Extract the (X, Y) coordinate from the center of the cell holding the provided text.  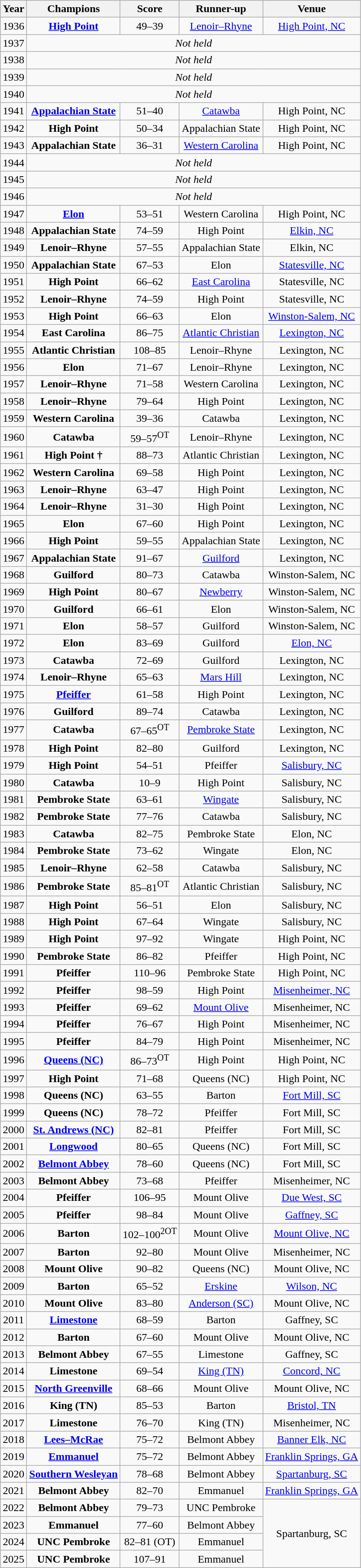
1975 (13, 694)
66–63 (150, 316)
2008 (13, 1269)
86–73OT (150, 1060)
67–53 (150, 265)
67–64 (150, 922)
1939 (13, 77)
2018 (13, 1439)
1971 (13, 626)
2005 (13, 1215)
2015 (13, 1388)
69–62 (150, 1007)
1972 (13, 643)
79–64 (150, 401)
1960 (13, 437)
Erskine (221, 1286)
2009 (13, 1286)
66–61 (150, 609)
St. Andrews (NC) (73, 1130)
71–58 (150, 384)
63–61 (150, 800)
82–70 (150, 1491)
98–84 (150, 1215)
62–58 (150, 868)
1948 (13, 231)
78–68 (150, 1474)
82–80 (150, 748)
Lees–McRae (73, 1439)
1947 (13, 214)
82–81 (OT) (150, 1542)
Anderson (SC) (221, 1303)
68–59 (150, 1320)
1954 (13, 333)
1951 (13, 282)
72–69 (150, 660)
1980 (13, 783)
78–72 (150, 1113)
2002 (13, 1164)
50–34 (150, 128)
76–70 (150, 1422)
65–63 (150, 677)
2021 (13, 1491)
2016 (13, 1405)
1966 (13, 541)
1988 (13, 922)
1955 (13, 350)
1974 (13, 677)
2022 (13, 1508)
1979 (13, 765)
69–58 (150, 472)
58–57 (150, 626)
59–55 (150, 541)
1990 (13, 956)
68–66 (150, 1388)
1997 (13, 1079)
77–60 (150, 1525)
1937 (13, 43)
2001 (13, 1147)
1950 (13, 265)
1945 (13, 179)
97–92 (150, 939)
1994 (13, 1024)
2012 (13, 1337)
1989 (13, 939)
69–54 (150, 1371)
Due West, SC (312, 1198)
2025 (13, 1559)
57–55 (150, 248)
1998 (13, 1096)
1987 (13, 905)
Runner-up (221, 9)
80–65 (150, 1147)
Newberry (221, 592)
North Greenville (73, 1388)
71–68 (150, 1079)
1952 (13, 299)
1953 (13, 316)
63–47 (150, 489)
49–39 (150, 26)
1943 (13, 145)
1995 (13, 1041)
89–74 (150, 711)
Wilson, NC (312, 1286)
1983 (13, 834)
90–82 (150, 1269)
1958 (13, 401)
1949 (13, 248)
1961 (13, 455)
83–69 (150, 643)
Champions (73, 9)
1999 (13, 1113)
1984 (13, 851)
56–51 (150, 905)
1992 (13, 990)
Venue (312, 9)
2023 (13, 1525)
91–67 (150, 558)
1985 (13, 868)
2000 (13, 1130)
92–80 (150, 1252)
78–60 (150, 1164)
Southern Wesleyan (73, 1474)
Concord, NC (312, 1371)
106–95 (150, 1198)
1976 (13, 711)
79–73 (150, 1508)
1944 (13, 162)
86–82 (150, 956)
39–36 (150, 418)
1964 (13, 507)
1962 (13, 472)
53–51 (150, 214)
1981 (13, 800)
54–51 (150, 765)
61–58 (150, 694)
2011 (13, 1320)
2007 (13, 1252)
2010 (13, 1303)
80–73 (150, 575)
1942 (13, 128)
2003 (13, 1181)
1963 (13, 489)
1946 (13, 196)
2020 (13, 1474)
Score (150, 9)
1959 (13, 418)
107–91 (150, 1559)
85–81OT (150, 887)
67–65OT (150, 730)
2024 (13, 1542)
85–53 (150, 1405)
59–57OT (150, 437)
36–31 (150, 145)
108–85 (150, 350)
71–67 (150, 367)
1968 (13, 575)
1936 (13, 26)
High Point † (73, 455)
51–40 (150, 111)
82–81 (150, 1130)
63–55 (150, 1096)
1938 (13, 60)
2017 (13, 1422)
82–75 (150, 834)
110–96 (150, 973)
1993 (13, 1007)
73–62 (150, 851)
Banner Elk, NC (312, 1439)
73–68 (150, 1181)
31–30 (150, 507)
Longwood (73, 1147)
Mars Hill (221, 677)
2014 (13, 1371)
1996 (13, 1060)
2004 (13, 1198)
76–67 (150, 1024)
1991 (13, 973)
1967 (13, 558)
1940 (13, 94)
77–76 (150, 817)
2006 (13, 1234)
1956 (13, 367)
1986 (13, 887)
Year (13, 9)
1973 (13, 660)
10–9 (150, 783)
1970 (13, 609)
80–67 (150, 592)
66–62 (150, 282)
1969 (13, 592)
2013 (13, 1354)
1982 (13, 817)
1978 (13, 748)
83–80 (150, 1303)
84–79 (150, 1041)
Bristol, TN (312, 1405)
102–1002OT (150, 1234)
1965 (13, 524)
65–52 (150, 1286)
1977 (13, 730)
67–55 (150, 1354)
86–75 (150, 333)
98–59 (150, 990)
88–73 (150, 455)
2019 (13, 1456)
1941 (13, 111)
1957 (13, 384)
